Locate the cell with the specified text and output its (x, y) center coordinate. 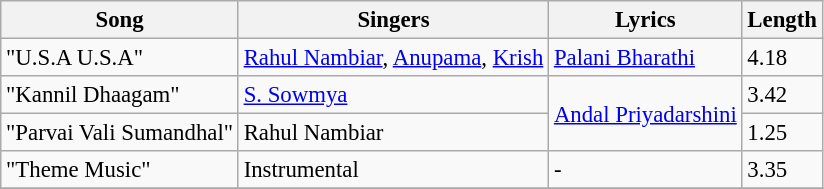
4.18 (782, 58)
Instrumental (393, 170)
3.35 (782, 170)
Rahul Nambiar, Anupama, Krish (393, 58)
Song (120, 20)
3.42 (782, 95)
Lyrics (646, 20)
Andal Priyadarshini (646, 114)
"U.S.A U.S.A" (120, 58)
"Parvai Vali Sumandhal" (120, 133)
1.25 (782, 133)
"Theme Music" (120, 170)
Length (782, 20)
S. Sowmya (393, 95)
Rahul Nambiar (393, 133)
Singers (393, 20)
- (646, 170)
"Kannil Dhaagam" (120, 95)
Palani Bharathi (646, 58)
